Extract the (X, Y) coordinate from the center of the cell holding the provided text.  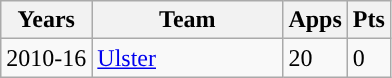
0 (368, 58)
Years (46, 20)
Team (188, 20)
2010-16 (46, 58)
Pts (368, 20)
Apps (315, 20)
Ulster (188, 58)
20 (315, 58)
